Extract the [X, Y] coordinate from the center of the cell holding the provided text.  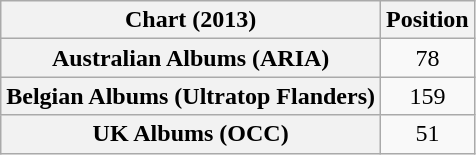
Australian Albums (ARIA) [191, 58]
51 [428, 134]
78 [428, 58]
Chart (2013) [191, 20]
Position [428, 20]
159 [428, 96]
UK Albums (OCC) [191, 134]
Belgian Albums (Ultratop Flanders) [191, 96]
